Locate the cell with the specified text and output its (X, Y) center coordinate. 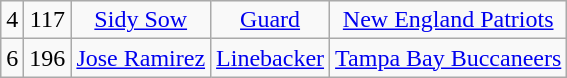
Tampa Bay Buccaneers (448, 58)
Jose Ramirez (141, 58)
New England Patriots (448, 20)
6 (12, 58)
Sidy Sow (141, 20)
Linebacker (270, 58)
Guard (270, 20)
117 (48, 20)
4 (12, 20)
196 (48, 58)
